Return (X, Y) of the center of cell containing provided text 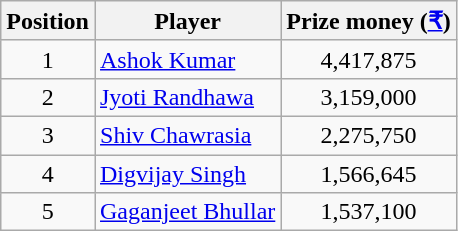
Digvijay Singh (187, 173)
Player (187, 21)
2,275,750 (368, 135)
Shiv Chawrasia (187, 135)
Jyoti Randhawa (187, 97)
4,417,875 (368, 59)
5 (48, 212)
Ashok Kumar (187, 59)
1 (48, 59)
Gaganjeet Bhullar (187, 212)
Position (48, 21)
Prize money (₹) (368, 21)
1,537,100 (368, 212)
4 (48, 173)
3,159,000 (368, 97)
1,566,645 (368, 173)
2 (48, 97)
3 (48, 135)
